Determine the (X, Y) coordinate at the center of the cell enclosing the given text.  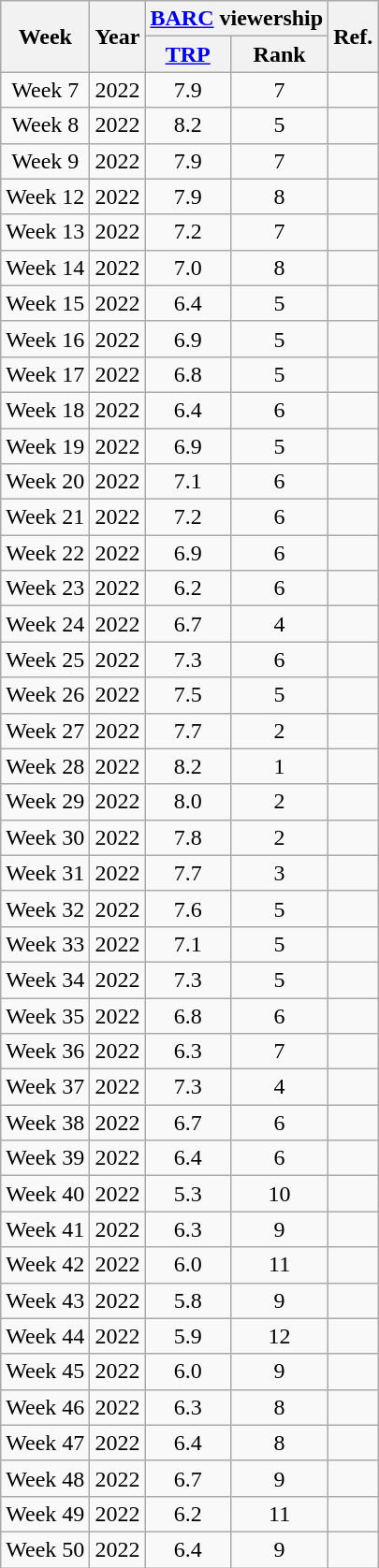
Week 41 (45, 1229)
Week 16 (45, 339)
Week 19 (45, 446)
Rank (280, 54)
Week 34 (45, 980)
Week 27 (45, 731)
7.0 (188, 268)
Week 37 (45, 1087)
Week 8 (45, 125)
3 (280, 873)
Week 49 (45, 1514)
Week 26 (45, 695)
Week 40 (45, 1194)
10 (280, 1194)
Week 13 (45, 232)
5.9 (188, 1336)
12 (280, 1336)
Week 43 (45, 1300)
Week 38 (45, 1123)
Week 7 (45, 90)
Week 21 (45, 517)
Week 15 (45, 303)
Week 24 (45, 624)
Week 33 (45, 944)
Week 23 (45, 588)
Week 50 (45, 1549)
8.0 (188, 802)
Week 35 (45, 1015)
Week 36 (45, 1052)
Week 46 (45, 1407)
Week 31 (45, 873)
Week 9 (45, 161)
Week 44 (45, 1336)
BARC viewership (237, 19)
Week 25 (45, 660)
7.5 (188, 695)
Week 45 (45, 1372)
Week 47 (45, 1443)
Week 48 (45, 1478)
Week 17 (45, 374)
Week 30 (45, 837)
Week 12 (45, 196)
Ref. (354, 36)
5.3 (188, 1194)
7.8 (188, 837)
Year (118, 36)
Week 39 (45, 1158)
5.8 (188, 1300)
7.6 (188, 908)
1 (280, 766)
Week 29 (45, 802)
Week 42 (45, 1265)
Week 14 (45, 268)
Week 18 (45, 410)
Week 28 (45, 766)
Week 20 (45, 482)
Week 22 (45, 553)
TRP (188, 54)
Week (45, 36)
Week 32 (45, 908)
